Scan for the cell matching the given text and deliver its [x, y] coordinate at center. 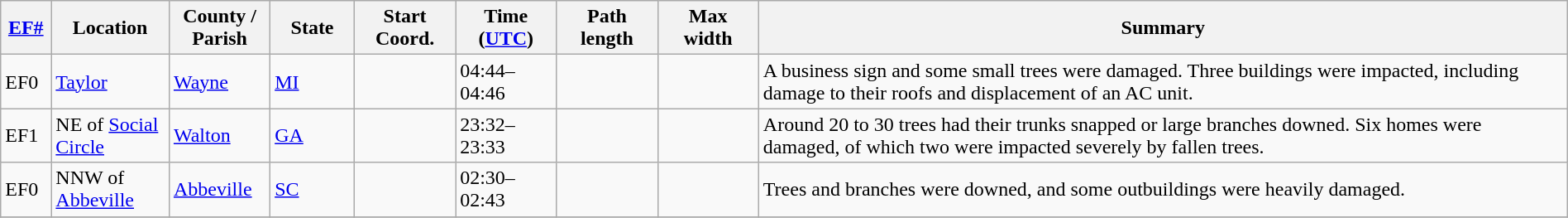
NNW of Abbeville [111, 189]
MI [313, 81]
Abbeville [219, 189]
NE of Social Circle [111, 136]
Trees and branches were downed, and some outbuildings were heavily damaged. [1163, 189]
Start Coord. [404, 28]
Taylor [111, 81]
02:30–02:43 [506, 189]
23:32–23:33 [506, 136]
Around 20 to 30 trees had their trunks snapped or large branches downed. Six homes were damaged, of which two were impacted severely by fallen trees. [1163, 136]
Wayne [219, 81]
Summary [1163, 28]
Walton [219, 136]
EF1 [26, 136]
Max width [708, 28]
State [313, 28]
Location [111, 28]
GA [313, 136]
EF# [26, 28]
A business sign and some small trees were damaged. Three buildings were impacted, including damage to their roofs and displacement of an AC unit. [1163, 81]
Time (UTC) [506, 28]
04:44–04:46 [506, 81]
Path length [607, 28]
SC [313, 189]
County / Parish [219, 28]
